For the text-containing cell, return its midpoint in (X, Y) coordinate format. 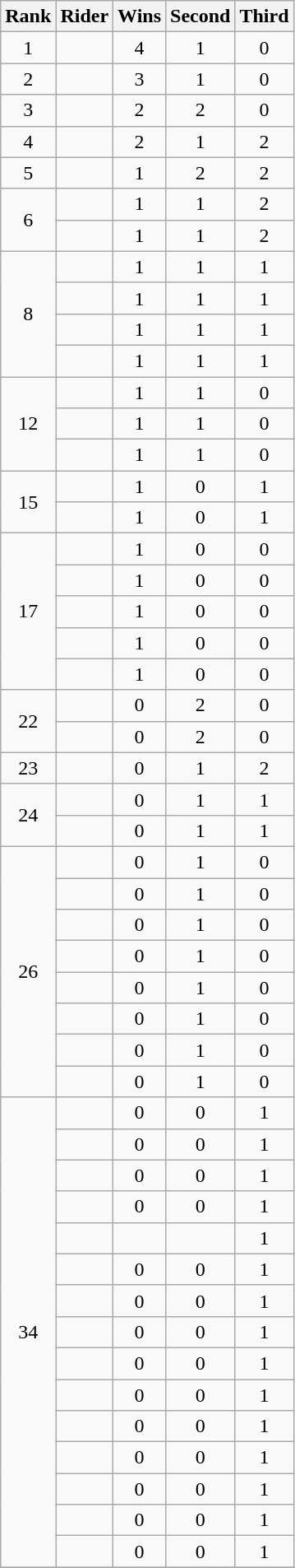
6 (28, 220)
23 (28, 768)
Second (201, 16)
34 (28, 1332)
12 (28, 424)
8 (28, 314)
Rider (85, 16)
24 (28, 815)
Third (265, 16)
26 (28, 971)
Rank (28, 16)
15 (28, 502)
17 (28, 612)
22 (28, 721)
5 (28, 173)
Wins (140, 16)
